Determine the (x, y) coordinate at the center of the cell enclosing the given text.  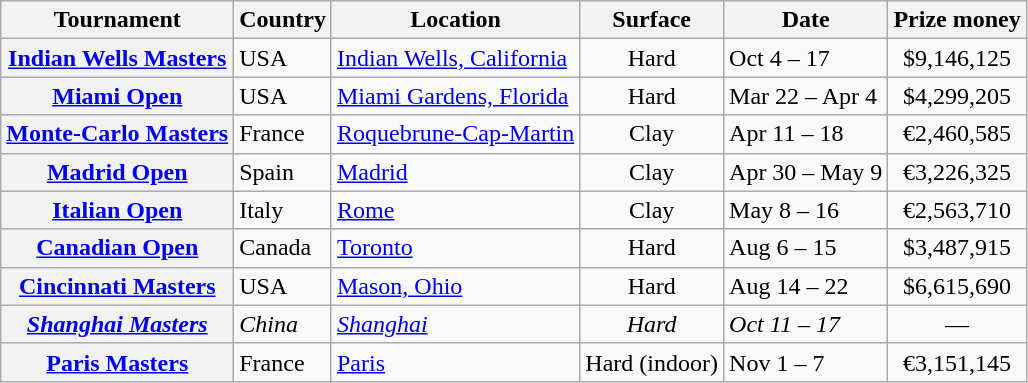
Apr 11 – 18 (806, 134)
Tournament (118, 20)
Shanghai (455, 324)
Toronto (455, 248)
Canada (283, 248)
Spain (283, 172)
Surface (652, 20)
Indian Wells Masters (118, 58)
Rome (455, 210)
Apr 30 – May 9 (806, 172)
Madrid (455, 172)
$9,146,125 (957, 58)
Aug 6 – 15 (806, 248)
Mason, Ohio (455, 286)
Location (455, 20)
Canadian Open (118, 248)
Mar 22 – Apr 4 (806, 96)
Italian Open (118, 210)
€2,460,585 (957, 134)
Country (283, 20)
China (283, 324)
€2,563,710 (957, 210)
Roquebrune-Cap-Martin (455, 134)
Prize money (957, 20)
Aug 14 – 22 (806, 286)
Date (806, 20)
Nov 1 – 7 (806, 362)
Paris (455, 362)
Italy (283, 210)
€3,151,145 (957, 362)
— (957, 324)
Paris Masters (118, 362)
Cincinnati Masters (118, 286)
€3,226,325 (957, 172)
$3,487,915 (957, 248)
Miami Open (118, 96)
Oct 11 – 17 (806, 324)
Madrid Open (118, 172)
Hard (indoor) (652, 362)
Miami Gardens, Florida (455, 96)
Shanghai Masters (118, 324)
$6,615,690 (957, 286)
$4,299,205 (957, 96)
Oct 4 – 17 (806, 58)
May 8 – 16 (806, 210)
Indian Wells, California (455, 58)
Monte-Carlo Masters (118, 134)
